Determine the [X, Y] coordinate at the center of the cell enclosing the given text.  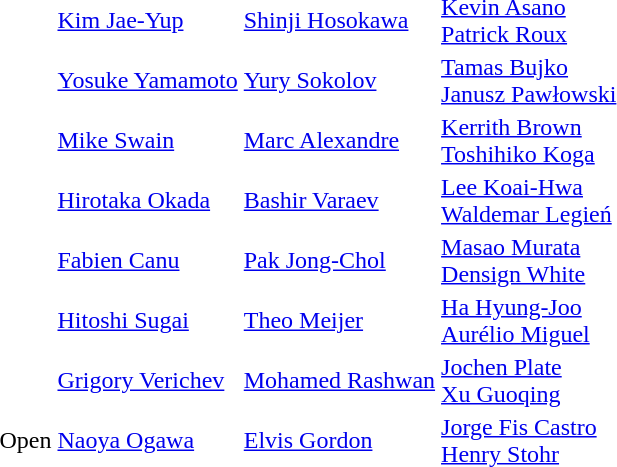
Mike Swain [148, 140]
Fabien Canu [148, 260]
Bashir Varaev [339, 200]
Theo Meijer [339, 320]
Grigory Verichev [148, 380]
Yury Sokolov [339, 80]
Yosuke Yamamoto [148, 80]
Mohamed Rashwan [339, 380]
Marc Alexandre [339, 140]
Hitoshi Sugai [148, 320]
Pak Jong-Chol [339, 260]
Hirotaka Okada [148, 200]
